Identify which cell holds the provided text, then report its [x, y] central coordinate. 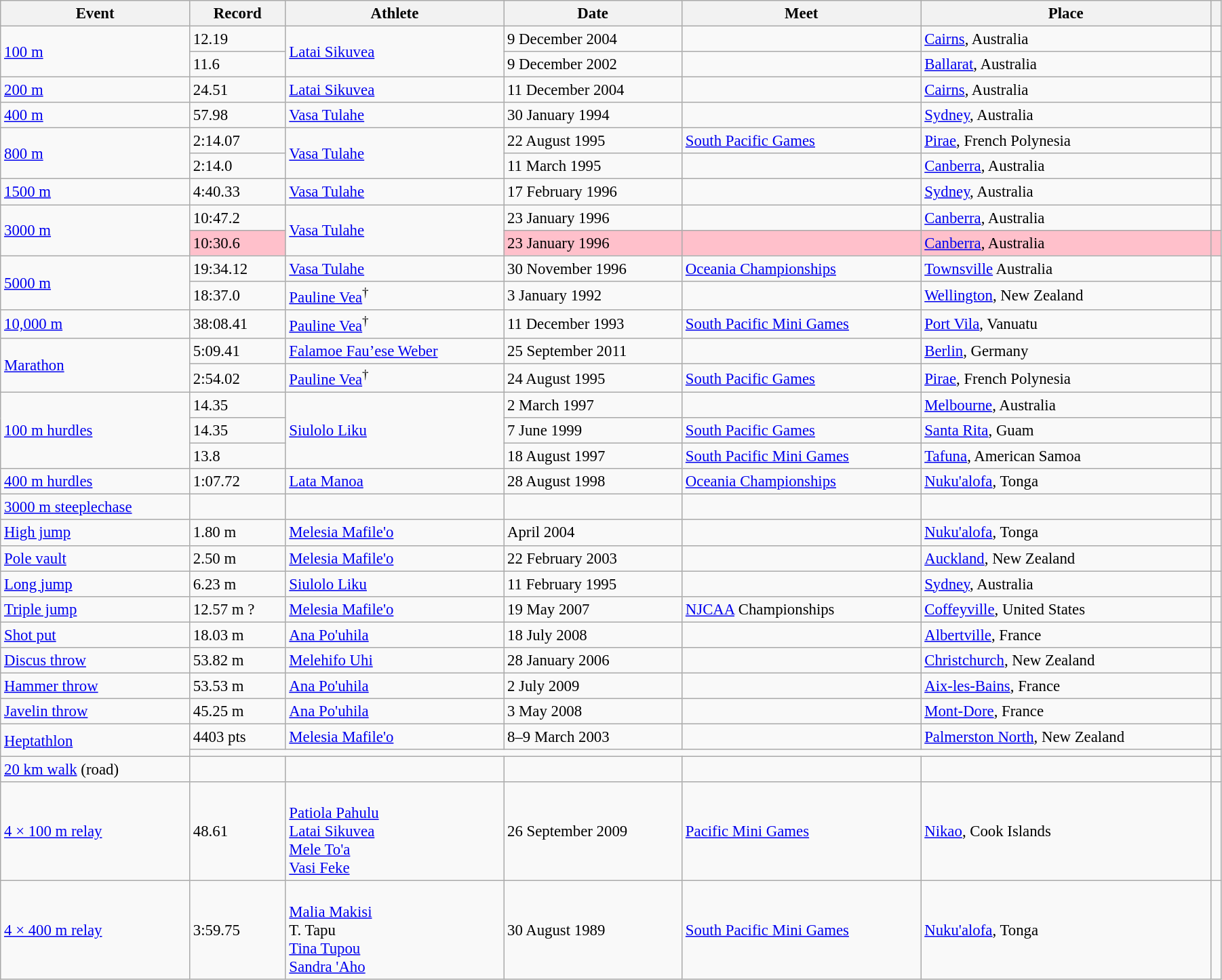
400 m [95, 115]
2 July 2009 [593, 686]
Berlin, Germany [1066, 351]
9 December 2002 [593, 64]
Christchurch, New Zealand [1066, 661]
12.57 m ? [238, 609]
10:47.2 [238, 218]
11 March 1995 [593, 166]
28 August 1998 [593, 482]
Tafuna, American Samoa [1066, 456]
NJCAA Championships [802, 609]
11.6 [238, 64]
April 2004 [593, 533]
30 November 1996 [593, 269]
800 m [95, 153]
Townsville Australia [1066, 269]
Triple jump [95, 609]
Albertville, France [1066, 635]
Palmerston North, New Zealand [1066, 737]
48.61 [238, 831]
400 m hurdles [95, 482]
2:14.0 [238, 166]
7 June 1999 [593, 431]
24 August 1995 [593, 378]
Port Vila, Vanuatu [1066, 324]
Place [1066, 14]
2 March 1997 [593, 406]
28 January 2006 [593, 661]
1500 m [95, 192]
Pole vault [95, 558]
Meet [802, 14]
3000 m steeplechase [95, 507]
53.82 m [238, 661]
Malia MakisiT. TapuTina TupouSandra 'Aho [395, 930]
19:34.12 [238, 269]
Date [593, 14]
Hammer throw [95, 686]
Santa Rita, Guam [1066, 431]
Auckland, New Zealand [1066, 558]
Ballarat, Australia [1066, 64]
38:08.41 [238, 324]
53.53 m [238, 686]
10:30.6 [238, 243]
3 May 2008 [593, 711]
3 January 1992 [593, 295]
25 September 2011 [593, 351]
11 December 2004 [593, 90]
Lata Manoa [395, 482]
18 July 2008 [593, 635]
Heptathlon [95, 740]
2.50 m [238, 558]
1.80 m [238, 533]
Melehifo Uhi [395, 661]
Melbourne, Australia [1066, 406]
4:40.33 [238, 192]
5000 m [95, 283]
Discus throw [95, 661]
Athlete [395, 14]
2:54.02 [238, 378]
Long jump [95, 584]
100 m [95, 52]
20 km walk (road) [95, 770]
Aix-les-Bains, France [1066, 686]
13.8 [238, 456]
18:37.0 [238, 295]
2:14.07 [238, 141]
6.23 m [238, 584]
4403 pts [238, 737]
11 December 1993 [593, 324]
Falamoe Fau’ese Weber [395, 351]
19 May 2007 [593, 609]
11 February 1995 [593, 584]
Marathon [95, 366]
5:09.41 [238, 351]
Nikao, Cook Islands [1066, 831]
4 × 100 m relay [95, 831]
200 m [95, 90]
26 September 2009 [593, 831]
3000 m [95, 231]
Coffeyville, United States [1066, 609]
45.25 m [238, 711]
3:59.75 [238, 930]
Mont-Dore, France [1066, 711]
Javelin throw [95, 711]
100 m hurdles [95, 431]
Event [95, 14]
4 × 400 m relay [95, 930]
12.19 [238, 39]
1:07.72 [238, 482]
17 February 1996 [593, 192]
30 August 1989 [593, 930]
Pacific Mini Games [802, 831]
Shot put [95, 635]
9 December 2004 [593, 39]
8–9 March 2003 [593, 737]
18 August 1997 [593, 456]
Wellington, New Zealand [1066, 295]
Patiola PahuluLatai SikuveaMele To'aVasi Feke [395, 831]
18.03 m [238, 635]
30 January 1994 [593, 115]
Record [238, 14]
22 February 2003 [593, 558]
24.51 [238, 90]
10,000 m [95, 324]
22 August 1995 [593, 141]
High jump [95, 533]
57.98 [238, 115]
